Provide the [X, Y] coordinate of the cell's center where the given text is located.  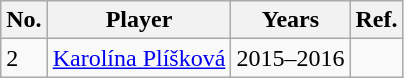
2015–2016 [290, 58]
Karolína Plíšková [139, 58]
Years [290, 20]
No. [24, 20]
Ref. [376, 20]
Player [139, 20]
2 [24, 58]
